Detect which cell encompasses the target text, then output its [X, Y] center coordinate. 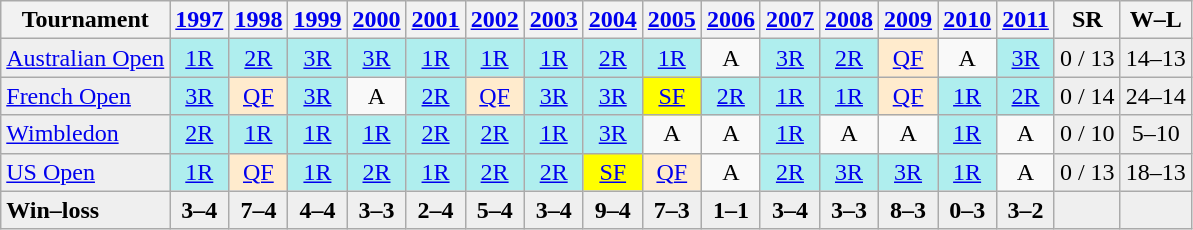
2010 [968, 20]
7–3 [672, 210]
8–3 [908, 210]
2008 [848, 20]
1997 [200, 20]
1998 [258, 20]
1999 [318, 20]
Australian Open [86, 58]
2011 [1026, 20]
2009 [908, 20]
2–4 [436, 210]
2007 [790, 20]
0–3 [968, 210]
4–4 [318, 210]
18–13 [1156, 172]
2005 [672, 20]
2001 [436, 20]
14–13 [1156, 58]
9–4 [612, 210]
W–L [1156, 20]
2004 [612, 20]
7–4 [258, 210]
2003 [554, 20]
24–14 [1156, 96]
French Open [86, 96]
Tournament [86, 20]
0 / 10 [1087, 134]
3–2 [1026, 210]
2002 [494, 20]
Wimbledon [86, 134]
US Open [86, 172]
2000 [376, 20]
0 / 14 [1087, 96]
2006 [730, 20]
Win–loss [86, 210]
5–4 [494, 210]
5–10 [1156, 134]
1–1 [730, 210]
SR [1087, 20]
